For the text-containing cell, return its midpoint in [x, y] coordinate format. 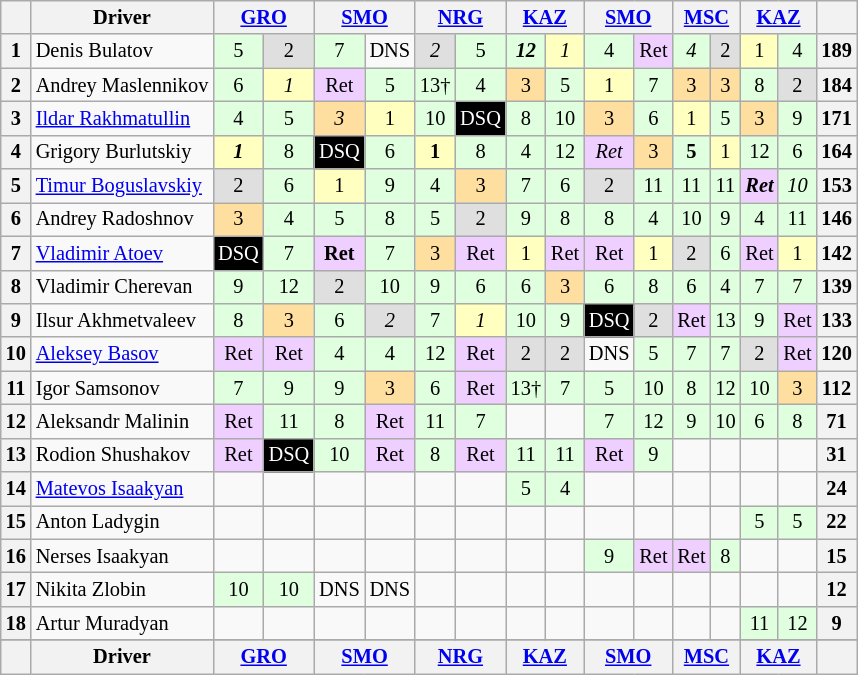
Aleksandr Malinin [122, 421]
139 [836, 287]
164 [836, 152]
Matevos Isaakyan [122, 489]
184 [836, 85]
Rodion Shushakov [122, 455]
112 [836, 388]
146 [836, 219]
24 [836, 489]
120 [836, 354]
Aleksey Basov [122, 354]
Nerses Isaakyan [122, 556]
133 [836, 320]
142 [836, 253]
Ildar Rakhmatullin [122, 118]
153 [836, 186]
Grigory Burlutskiy [122, 152]
Timur Boguslavskiy [122, 186]
16 [16, 556]
Andrey Radoshnov [122, 219]
17 [16, 589]
Anton Ladygin [122, 522]
Vladimir Cherevan [122, 287]
Artur Muradyan [122, 623]
Ilsur Akhmetvaleev [122, 320]
31 [836, 455]
171 [836, 118]
Vladimir Atoev [122, 253]
Igor Samsonov [122, 388]
Denis Bulatov [122, 51]
189 [836, 51]
Nikita Zlobin [122, 589]
71 [836, 421]
22 [836, 522]
Andrey Maslennikov [122, 85]
14 [16, 489]
18 [16, 623]
